Pinpoint the cell where the given text exists, returning its [x, y] midpoint coordinate. 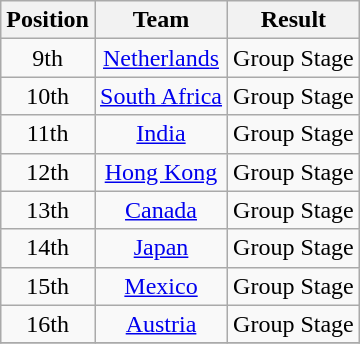
9th [48, 58]
10th [48, 96]
11th [48, 134]
India [160, 134]
Result [294, 20]
South Africa [160, 96]
Japan [160, 248]
Austria [160, 324]
12th [48, 172]
Netherlands [160, 58]
14th [48, 248]
Position [48, 20]
16th [48, 324]
Canada [160, 210]
Team [160, 20]
15th [48, 286]
13th [48, 210]
Mexico [160, 286]
Hong Kong [160, 172]
